Detect which cell encompasses the target text, then output its [X, Y] center coordinate. 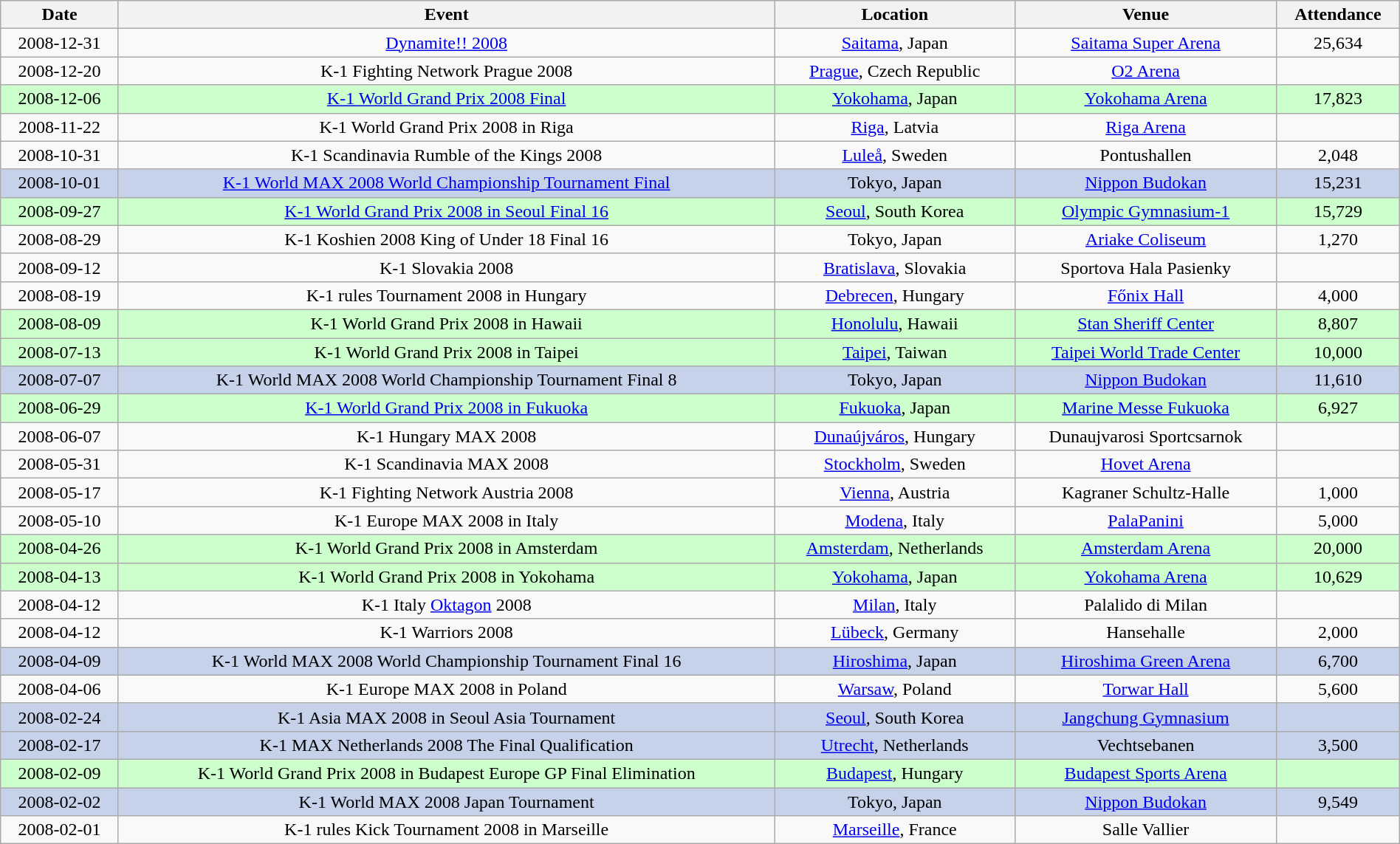
K-1 World Grand Prix 2008 in Hawaii [446, 323]
Venue [1146, 15]
25,634 [1338, 43]
2008-09-27 [60, 211]
Date [60, 15]
K-1 Scandinavia MAX 2008 [446, 464]
Saitama Super Arena [1146, 43]
K-1 World MAX 2008 Japan Tournament [446, 801]
2008-04-26 [60, 549]
Saitama, Japan [895, 43]
2008-10-01 [60, 183]
K-1 World Grand Prix 2008 in Yokohama [446, 577]
Torwar Hall [1146, 689]
Hansehalle [1146, 633]
2008-02-24 [60, 717]
K-1 Europe MAX 2008 in Italy [446, 521]
10,629 [1338, 577]
Palalido di Milan [1146, 605]
2008-05-10 [60, 521]
8,807 [1338, 323]
2008-05-17 [60, 493]
2008-07-13 [60, 352]
Prague, Czech Republic [895, 71]
2008-08-19 [60, 295]
Debrecen, Hungary [895, 295]
Utrecht, Netherlands [895, 745]
1,000 [1338, 493]
Warsaw, Poland [895, 689]
6,927 [1338, 408]
Olympic Gymnasium-1 [1146, 211]
2008-12-06 [60, 99]
11,610 [1338, 380]
Pontushallen [1146, 155]
K-1 World Grand Prix 2008 in Riga [446, 127]
2008-07-07 [60, 380]
Fukuoka, Japan [895, 408]
9,549 [1338, 801]
Dynamite!! 2008 [446, 43]
10,000 [1338, 352]
2008-11-22 [60, 127]
K-1 Scandinavia Rumble of the Kings 2008 [446, 155]
15,231 [1338, 183]
4,000 [1338, 295]
Attendance [1338, 15]
2008-02-01 [60, 830]
K-1 Europe MAX 2008 in Poland [446, 689]
Marseille, France [895, 830]
K-1 World Grand Prix 2008 Final [446, 99]
Milan, Italy [895, 605]
2008-05-31 [60, 464]
5,000 [1338, 521]
K-1 World MAX 2008 World Championship Tournament Final 8 [446, 380]
5,600 [1338, 689]
Taipei, Taiwan [895, 352]
Riga Arena [1146, 127]
2008-12-20 [60, 71]
15,729 [1338, 211]
K-1 World Grand Prix 2008 in Budapest Europe GP Final Elimination [446, 773]
K-1 World Grand Prix 2008 in Amsterdam [446, 549]
K-1 Slovakia 2008 [446, 267]
2008-06-07 [60, 436]
K-1 MAX Netherlands 2008 The Final Qualification [446, 745]
Hovet Arena [1146, 464]
Luleå, Sweden [895, 155]
20,000 [1338, 549]
17,823 [1338, 99]
2008-02-17 [60, 745]
Amsterdam Arena [1146, 549]
2008-10-31 [60, 155]
Dunaujvarosi Sportcsarnok [1146, 436]
Modena, Italy [895, 521]
Hiroshima, Japan [895, 661]
O2 Arena [1146, 71]
K-1 Warriors 2008 [446, 633]
Jangchung Gymnasium [1146, 717]
K-1 World Grand Prix 2008 in Seoul Final 16 [446, 211]
K-1 Fighting Network Prague 2008 [446, 71]
Budapest, Hungary [895, 773]
1,270 [1338, 239]
2008-02-02 [60, 801]
K-1 rules Tournament 2008 in Hungary [446, 295]
2,000 [1338, 633]
Dunaújváros, Hungary [895, 436]
K-1 World MAX 2008 World Championship Tournament Final 16 [446, 661]
K-1 Italy Oktagon 2008 [446, 605]
2008-12-31 [60, 43]
Sportova Hala Pasienky [1146, 267]
Stan Sheriff Center [1146, 323]
Honolulu, Hawaii [895, 323]
K-1 Hungary MAX 2008 [446, 436]
Location [895, 15]
3,500 [1338, 745]
K-1 Asia MAX 2008 in Seoul Asia Tournament [446, 717]
Budapest Sports Arena [1146, 773]
Salle Vallier [1146, 830]
Amsterdam, Netherlands [895, 549]
2008-09-12 [60, 267]
Event [446, 15]
Hiroshima Green Arena [1146, 661]
Ariake Coliseum [1146, 239]
Kagraner Schultz-Halle [1146, 493]
Marine Messe Fukuoka [1146, 408]
2,048 [1338, 155]
2008-08-29 [60, 239]
Lübeck, Germany [895, 633]
Vienna, Austria [895, 493]
K-1 World Grand Prix 2008 in Taipei [446, 352]
K-1 rules Kick Tournament 2008 in Marseille [446, 830]
2008-04-13 [60, 577]
Bratislava, Slovakia [895, 267]
PalaPanini [1146, 521]
Vechtsebanen [1146, 745]
K-1 World MAX 2008 World Championship Tournament Final [446, 183]
Stockholm, Sweden [895, 464]
6,700 [1338, 661]
2008-06-29 [60, 408]
2008-02-09 [60, 773]
K-1 World Grand Prix 2008 in Fukuoka [446, 408]
K-1 Fighting Network Austria 2008 [446, 493]
2008-04-09 [60, 661]
Taipei World Trade Center [1146, 352]
Riga, Latvia [895, 127]
Főnix Hall [1146, 295]
2008-04-06 [60, 689]
K-1 Koshien 2008 King of Under 18 Final 16 [446, 239]
2008-08-09 [60, 323]
